Scan for the cell matching the given text and deliver its [x, y] coordinate at center. 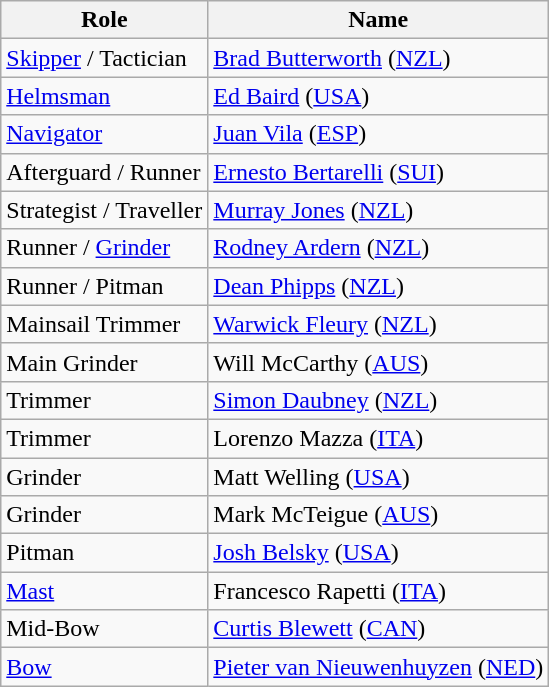
Navigator [104, 134]
Runner / Pitman [104, 286]
Matt Welling (USA) [378, 477]
Afterguard / Runner [104, 172]
Mast [104, 591]
Will McCarthy (AUS) [378, 362]
Runner / Grinder [104, 248]
Name [378, 20]
Lorenzo Mazza (ITA) [378, 438]
Mark McTeigue (AUS) [378, 515]
Josh Belsky (USA) [378, 553]
Bow [104, 667]
Dean Phipps (NZL) [378, 286]
Brad Butterworth (NZL) [378, 58]
Main Grinder [104, 362]
Role [104, 20]
Mainsail Trimmer [104, 324]
Ed Baird (USA) [378, 96]
Warwick Fleury (NZL) [378, 324]
Helmsman [104, 96]
Curtis Blewett (CAN) [378, 629]
Simon Daubney (NZL) [378, 400]
Strategist / Traveller [104, 210]
Ernesto Bertarelli (SUI) [378, 172]
Francesco Rapetti (ITA) [378, 591]
Juan Vila (ESP) [378, 134]
Rodney Ardern (NZL) [378, 248]
Pitman [104, 553]
Murray Jones (NZL) [378, 210]
Pieter van Nieuwenhuyzen (NED) [378, 667]
Mid-Bow [104, 629]
Skipper / Tactician [104, 58]
